For the text-containing cell, return its midpoint in [X, Y] coordinate format. 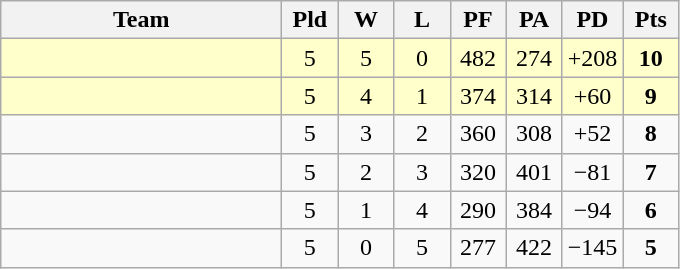
−145 [592, 248]
274 [534, 58]
L [422, 20]
−81 [592, 172]
Pld [310, 20]
−94 [592, 210]
+60 [592, 96]
10 [651, 58]
+52 [592, 134]
320 [478, 172]
384 [534, 210]
Pts [651, 20]
PD [592, 20]
422 [534, 248]
401 [534, 172]
W [366, 20]
7 [651, 172]
6 [651, 210]
290 [478, 210]
Team [142, 20]
PA [534, 20]
314 [534, 96]
8 [651, 134]
PF [478, 20]
+208 [592, 58]
9 [651, 96]
374 [478, 96]
360 [478, 134]
308 [534, 134]
482 [478, 58]
277 [478, 248]
